Extract the [x, y] coordinate from the center of the cell holding the provided text.  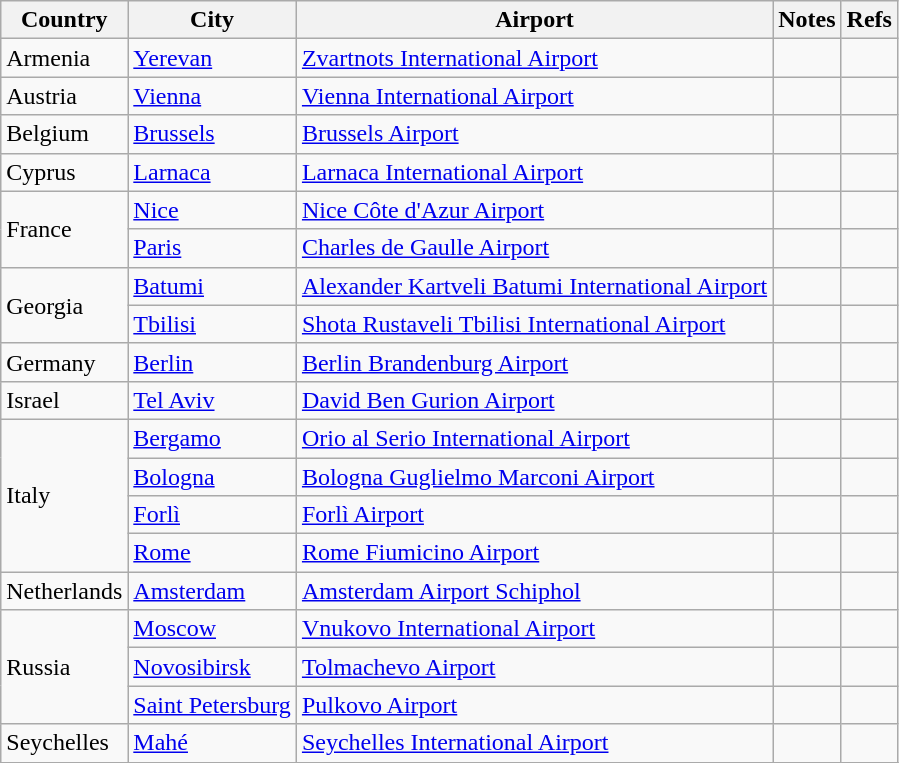
Georgia [64, 305]
City [212, 20]
Bergamo [212, 438]
Cyprus [64, 172]
Moscow [212, 629]
Armenia [64, 58]
Seychelles [64, 743]
Vienna [212, 96]
Larnaca International Airport [534, 172]
Shota Rustaveli Tbilisi International Airport [534, 324]
Yerevan [212, 58]
Tbilisi [212, 324]
Zvartnots International Airport [534, 58]
Belgium [64, 134]
Germany [64, 362]
Amsterdam [212, 591]
Brussels Airport [534, 134]
Mahé [212, 743]
Country [64, 20]
Russia [64, 667]
Notes [807, 20]
Austria [64, 96]
Batumi [212, 286]
Brussels [212, 134]
Nice Côte d'Azur Airport [534, 210]
Refs [869, 20]
Berlin [212, 362]
Amsterdam Airport Schiphol [534, 591]
Bologna [212, 477]
Israel [64, 400]
Nice [212, 210]
Larnaca [212, 172]
Rome Fiumicino Airport [534, 553]
France [64, 229]
Alexander Kartveli Batumi International Airport [534, 286]
Tolmachevo Airport [534, 667]
David Ben Gurion Airport [534, 400]
Orio al Serio International Airport [534, 438]
Airport [534, 20]
Netherlands [64, 591]
Rome [212, 553]
Pulkovo Airport [534, 705]
Seychelles International Airport [534, 743]
Charles de Gaulle Airport [534, 248]
Vnukovo International Airport [534, 629]
Tel Aviv [212, 400]
Saint Petersburg [212, 705]
Bologna Guglielmo Marconi Airport [534, 477]
Berlin Brandenburg Airport [534, 362]
Novosibirsk [212, 667]
Paris [212, 248]
Forlì Airport [534, 515]
Forlì [212, 515]
Italy [64, 495]
Vienna International Airport [534, 96]
